For the text-containing cell, return its midpoint in [X, Y] coordinate format. 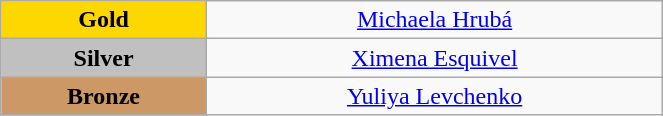
Yuliya Levchenko [434, 96]
Silver [104, 58]
Gold [104, 20]
Bronze [104, 96]
Michaela Hrubá [434, 20]
Ximena Esquivel [434, 58]
